Pinpoint the cell where the given text exists, returning its [X, Y] midpoint coordinate. 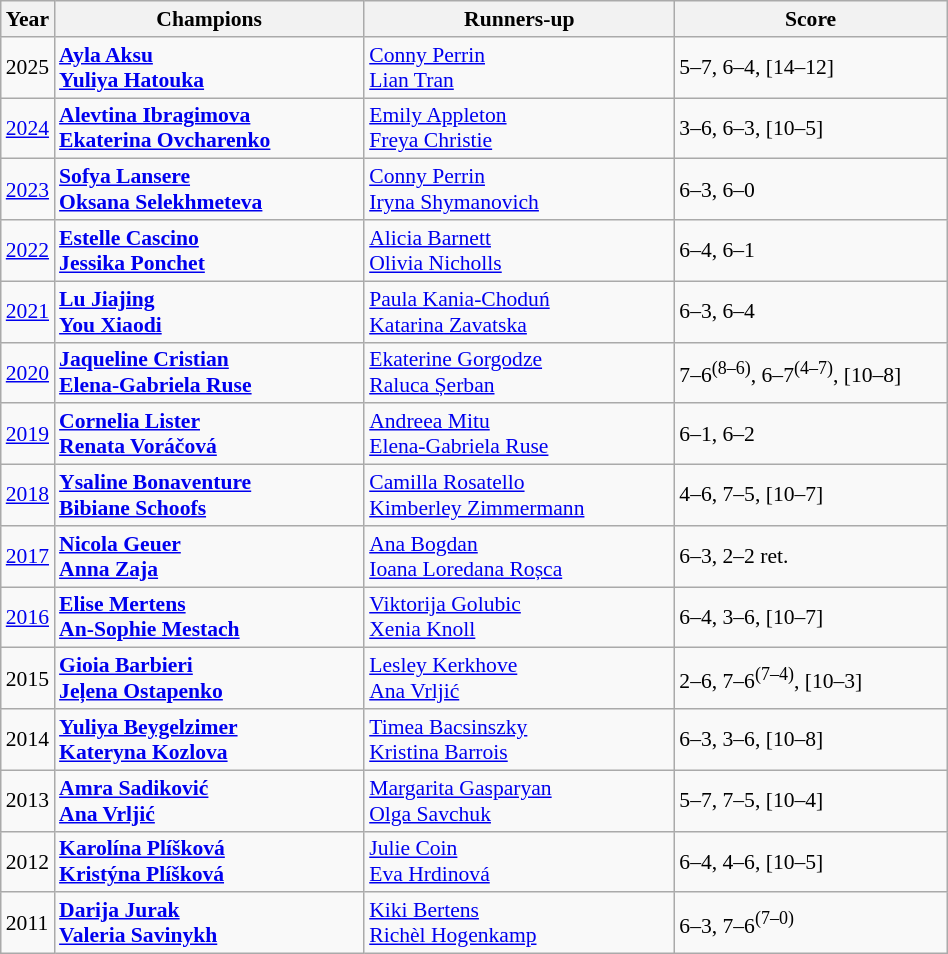
Julie Coin Eva Hrdinová [519, 862]
6–1, 6–2 [810, 434]
6–3, 3–6, [10–8] [810, 740]
Gioia Barbieri Jeļena Ostapenko [209, 678]
2019 [28, 434]
Margarita Gasparyan Olga Savchuk [519, 800]
2014 [28, 740]
Year [28, 19]
Ayla Aksu Yuliya Hatouka [209, 68]
Emily Appleton Freya Christie [519, 128]
Estelle Cascino Jessika Ponchet [209, 250]
Kiki Bertens Richèl Hogenkamp [519, 924]
Ana Bogdan Ioana Loredana Roșca [519, 556]
Runners-up [519, 19]
2013 [28, 800]
2025 [28, 68]
Darija Jurak Valeria Savinykh [209, 924]
2018 [28, 496]
2016 [28, 618]
Andreea Mitu Elena-Gabriela Ruse [519, 434]
2020 [28, 372]
2023 [28, 190]
Ekaterine Gorgodze Raluca Șerban [519, 372]
6–3, 6–4 [810, 312]
Ysaline Bonaventure Bibiane Schoofs [209, 496]
Amra Sadiković Ana Vrljić [209, 800]
2024 [28, 128]
3–6, 6–3, [10–5] [810, 128]
Karolína Plíšková Kristýna Plíšková [209, 862]
Nicola Geuer Anna Zaja [209, 556]
2022 [28, 250]
Champions [209, 19]
6–4, 3–6, [10–7] [810, 618]
2–6, 7–6(7–4), [10–3] [810, 678]
6–3, 2–2 ret. [810, 556]
Conny Perrin Lian Tran [519, 68]
2017 [28, 556]
Score [810, 19]
2011 [28, 924]
5–7, 7–5, [10–4] [810, 800]
Viktorija Golubic Xenia Knoll [519, 618]
6–3, 7–6(7–0) [810, 924]
Alicia Barnett Olivia Nicholls [519, 250]
2021 [28, 312]
2015 [28, 678]
Yuliya Beygelzimer Kateryna Kozlova [209, 740]
5–7, 6–4, [14–12] [810, 68]
6–3, 6–0 [810, 190]
Lesley Kerkhove Ana Vrljić [519, 678]
Conny Perrin Iryna Shymanovich [519, 190]
2012 [28, 862]
Cornelia Lister Renata Voráčová [209, 434]
Timea Bacsinszky Kristina Barrois [519, 740]
6–4, 6–1 [810, 250]
Lu Jiajing You Xiaodi [209, 312]
Camilla Rosatello Kimberley Zimmermann [519, 496]
Jaqueline Cristian Elena-Gabriela Ruse [209, 372]
4–6, 7–5, [10–7] [810, 496]
Sofya Lansere Oksana Selekhmeteva [209, 190]
6–4, 4–6, [10–5] [810, 862]
Alevtina Ibragimova Ekaterina Ovcharenko [209, 128]
Paula Kania-Choduń Katarina Zavatska [519, 312]
Elise Mertens An-Sophie Mestach [209, 618]
7–6(8–6), 6–7(4–7), [10–8] [810, 372]
